For the text-containing cell, return its midpoint in (x, y) coordinate format. 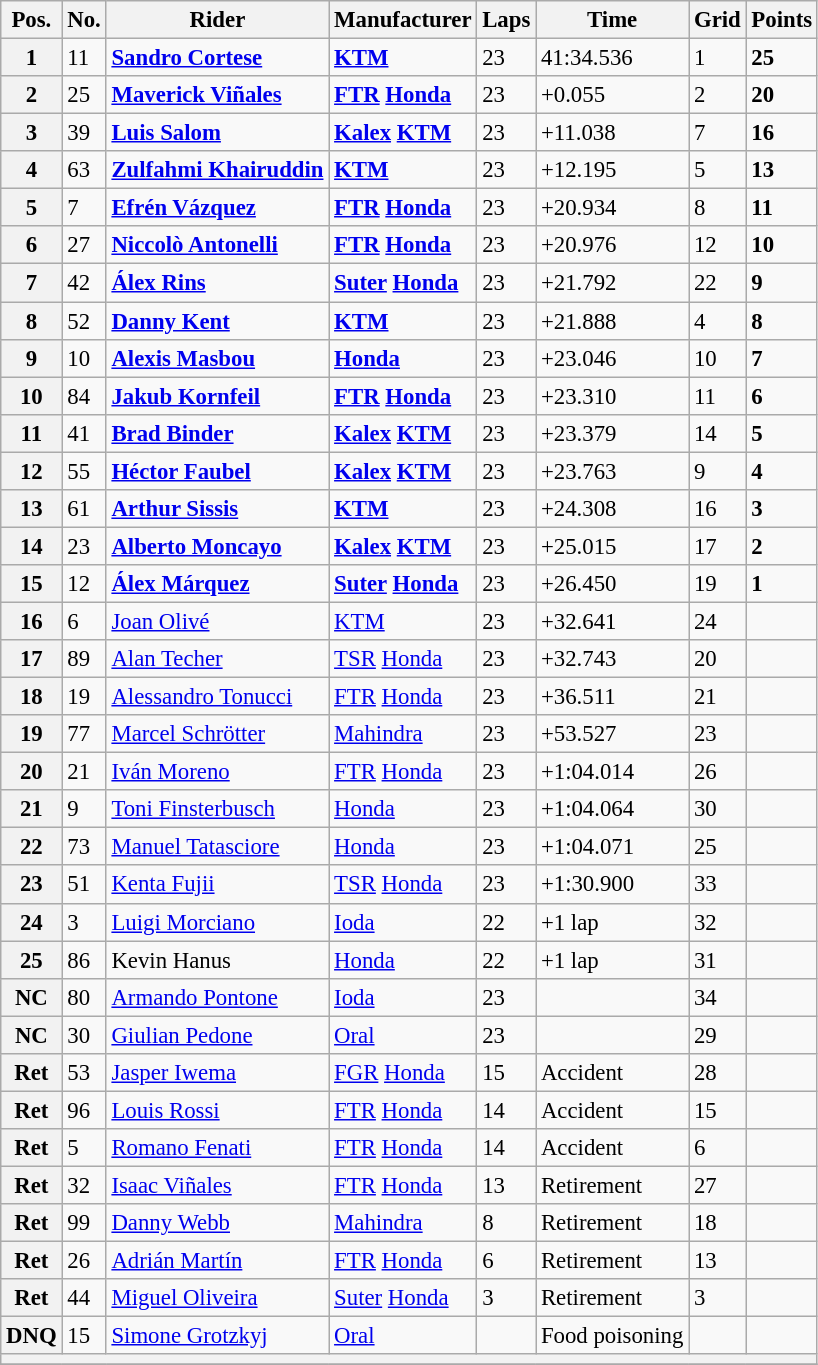
Joan Olivé (218, 621)
Iván Moreno (218, 772)
Simone Grotzkyj (218, 1336)
Marcel Schrötter (218, 734)
99 (84, 1223)
Luis Salom (218, 133)
Alexis Masbou (218, 358)
+36.511 (612, 697)
31 (718, 960)
+53.527 (612, 734)
+23.046 (612, 358)
+1:30.900 (612, 885)
Alan Techer (218, 659)
42 (84, 283)
+11.038 (612, 133)
51 (84, 885)
41 (84, 433)
86 (84, 960)
Jasper Iwema (218, 1073)
Rider (218, 20)
Alberto Moncayo (218, 546)
73 (84, 847)
+32.743 (612, 659)
+12.195 (612, 170)
52 (84, 321)
Álex Rins (218, 283)
Laps (506, 20)
FGR Honda (403, 1073)
Isaac Viñales (218, 1185)
+20.934 (612, 208)
Zulfahmi Khairuddin (218, 170)
+32.641 (612, 621)
+24.308 (612, 509)
96 (84, 1110)
44 (84, 1298)
+1:04.064 (612, 809)
+25.015 (612, 546)
Héctor Faubel (218, 471)
DNQ (32, 1336)
Luigi Morciano (218, 922)
Armando Pontone (218, 997)
28 (718, 1073)
41:34.536 (612, 58)
+26.450 (612, 584)
+1:04.071 (612, 847)
No. (84, 20)
77 (84, 734)
84 (84, 396)
Food poisoning (612, 1336)
Kevin Hanus (218, 960)
Sandro Cortese (218, 58)
53 (84, 1073)
Louis Rossi (218, 1110)
39 (84, 133)
Manufacturer (403, 20)
Alessandro Tonucci (218, 697)
+21.792 (612, 283)
+20.976 (612, 245)
Jakub Kornfeil (218, 396)
Time (612, 20)
Danny Webb (218, 1223)
Arthur Sissis (218, 509)
Niccolò Antonelli (218, 245)
55 (84, 471)
Giulian Pedone (218, 1035)
34 (718, 997)
Danny Kent (218, 321)
Kenta Fujii (218, 885)
+0.055 (612, 95)
Brad Binder (218, 433)
61 (84, 509)
Miguel Oliveira (218, 1298)
+21.888 (612, 321)
Maverick Viñales (218, 95)
Manuel Tatasciore (218, 847)
Adrián Martín (218, 1261)
89 (84, 659)
+23.310 (612, 396)
Romano Fenati (218, 1148)
Pos. (32, 20)
Points (782, 20)
63 (84, 170)
Toni Finsterbusch (218, 809)
Efrén Vázquez (218, 208)
33 (718, 885)
Álex Márquez (218, 584)
80 (84, 997)
Grid (718, 20)
+23.763 (612, 471)
+1:04.014 (612, 772)
29 (718, 1035)
+23.379 (612, 433)
